Find where the given text appears and provide that cell's center as [x, y] coordinate. 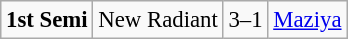
New Radiant [158, 20]
1st Semi [47, 20]
3–1 [246, 20]
Maziya [308, 20]
